Scan for the cell matching the given text and deliver its (x, y) coordinate at center. 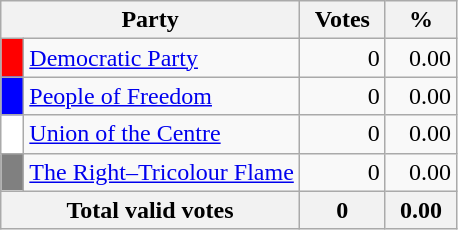
Democratic Party (162, 58)
Votes (342, 20)
The Right–Tricolour Flame (162, 172)
People of Freedom (162, 96)
Party (150, 20)
Total valid votes (150, 210)
% (420, 20)
Union of the Centre (162, 134)
